Pinpoint the cell where the given text exists, returning its (X, Y) midpoint coordinate. 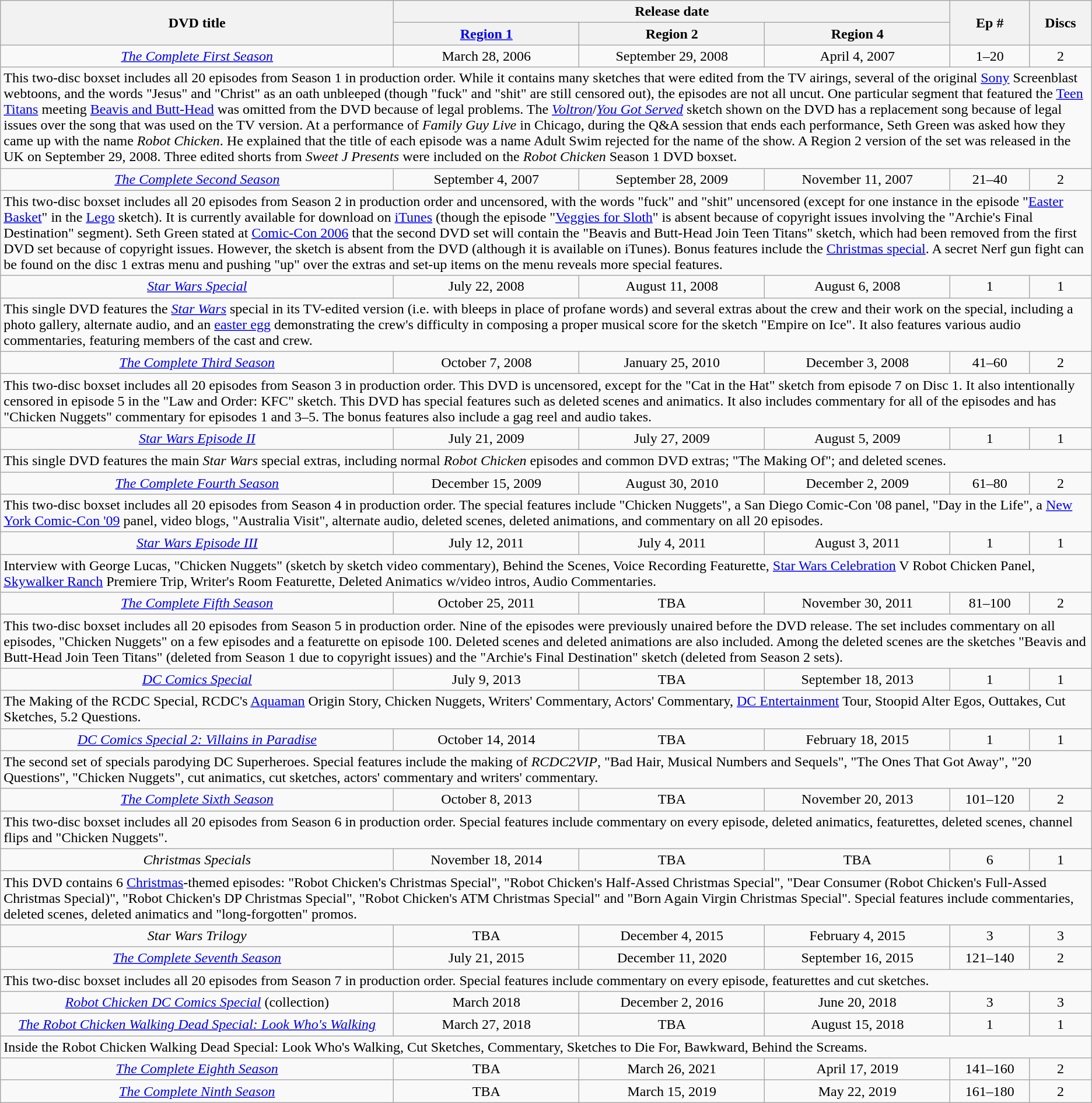
Region 1 (487, 34)
21–40 (990, 179)
August 3, 2011 (857, 543)
March 27, 2018 (487, 1025)
May 22, 2019 (857, 1091)
41–60 (990, 362)
DVD title (197, 23)
July 21, 2009 (487, 438)
September 28, 2009 (672, 179)
September 16, 2015 (857, 958)
Ep # (990, 23)
November 18, 2014 (487, 860)
The Complete Fifth Season (197, 603)
August 5, 2009 (857, 438)
August 6, 2008 (857, 287)
DC Comics Special (197, 679)
December 3, 2008 (857, 362)
December 2, 2016 (672, 1003)
161–180 (990, 1091)
July 12, 2011 (487, 543)
January 25, 2010 (672, 362)
1–20 (990, 56)
61–80 (990, 483)
Discs (1060, 23)
July 21, 2015 (487, 958)
101–120 (990, 800)
81–100 (990, 603)
141–160 (990, 1069)
August 15, 2018 (857, 1025)
December 4, 2015 (672, 936)
September 29, 2008 (672, 56)
Region 4 (857, 34)
The Complete Eighth Season (197, 1069)
The Complete Fourth Season (197, 483)
February 4, 2015 (857, 936)
July 9, 2013 (487, 679)
July 22, 2008 (487, 287)
September 4, 2007 (487, 179)
December 2, 2009 (857, 483)
August 11, 2008 (672, 287)
Star Wars Special (197, 287)
November 30, 2011 (857, 603)
The Complete First Season (197, 56)
July 4, 2011 (672, 543)
September 18, 2013 (857, 679)
March 15, 2019 (672, 1091)
6 (990, 860)
121–140 (990, 958)
The Complete Second Season (197, 179)
Robot Chicken DC Comics Special (collection) (197, 1003)
October 8, 2013 (487, 800)
Region 2 (672, 34)
December 15, 2009 (487, 483)
February 18, 2015 (857, 739)
April 4, 2007 (857, 56)
June 20, 2018 (857, 1003)
March 2018 (487, 1003)
August 30, 2010 (672, 483)
July 27, 2009 (672, 438)
December 11, 2020 (672, 958)
The Complete Third Season (197, 362)
The Complete Seventh Season (197, 958)
November 20, 2013 (857, 800)
April 17, 2019 (857, 1069)
Star Wars Trilogy (197, 936)
Star Wars Episode III (197, 543)
The Robot Chicken Walking Dead Special: Look Who's Walking (197, 1025)
DC Comics Special 2: Villains in Paradise (197, 739)
November 11, 2007 (857, 179)
October 7, 2008 (487, 362)
The Complete Sixth Season (197, 800)
October 14, 2014 (487, 739)
Star Wars Episode II (197, 438)
March 28, 2006 (487, 56)
The Complete Ninth Season (197, 1091)
Release date (672, 12)
October 25, 2011 (487, 603)
March 26, 2021 (672, 1069)
Inside the Robot Chicken Walking Dead Special: Look Who's Walking, Cut Sketches, Commentary, Sketches to Die For, Bawkward, Behind the Screams. (546, 1047)
Christmas Specials (197, 860)
